Return (x, y) of the center of cell containing provided text 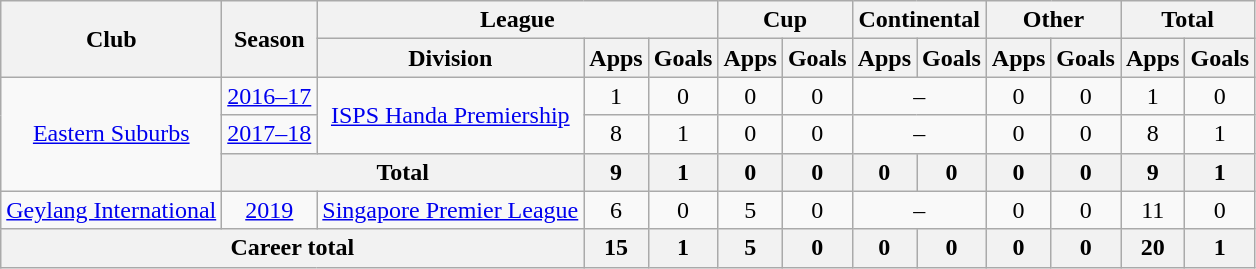
2019 (270, 210)
Singapore Premier League (450, 210)
20 (1152, 248)
Eastern Suburbs (112, 134)
Season (270, 39)
2016–17 (270, 96)
Continental (919, 20)
2017–18 (270, 134)
Division (450, 58)
Geylang International (112, 210)
Career total (292, 248)
ISPS Handa Premiership (450, 115)
Cup (785, 20)
6 (616, 210)
11 (1152, 210)
League (518, 20)
15 (616, 248)
Other (1053, 20)
Club (112, 39)
